Scan for the cell matching the given text and deliver its [X, Y] coordinate at center. 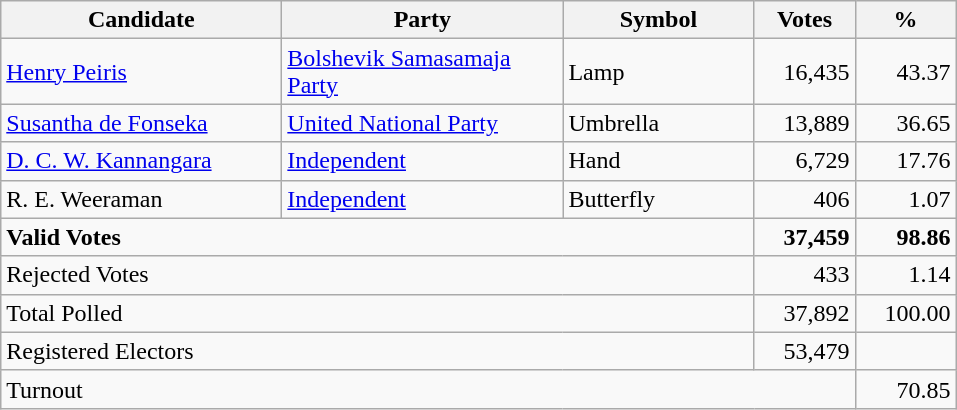
37,459 [804, 237]
Hand [658, 161]
17.76 [906, 161]
Valid Votes [378, 237]
Votes [804, 20]
70.85 [906, 389]
Susantha de Fonseka [142, 123]
406 [804, 199]
% [906, 20]
36.65 [906, 123]
98.86 [906, 237]
6,729 [804, 161]
Candidate [142, 20]
16,435 [804, 72]
433 [804, 275]
13,889 [804, 123]
43.37 [906, 72]
100.00 [906, 313]
Turnout [428, 389]
1.07 [906, 199]
Lamp [658, 72]
R. E. Weeraman [142, 199]
1.14 [906, 275]
Symbol [658, 20]
Total Polled [378, 313]
Bolshevik Samasamaja Party [422, 72]
D. C. W. Kannangara [142, 161]
53,479 [804, 351]
37,892 [804, 313]
Party [422, 20]
Rejected Votes [378, 275]
Butterfly [658, 199]
Registered Electors [378, 351]
United National Party [422, 123]
Umbrella [658, 123]
Henry Peiris [142, 72]
